Find where the given text appears and provide that cell's center as (x, y) coordinate. 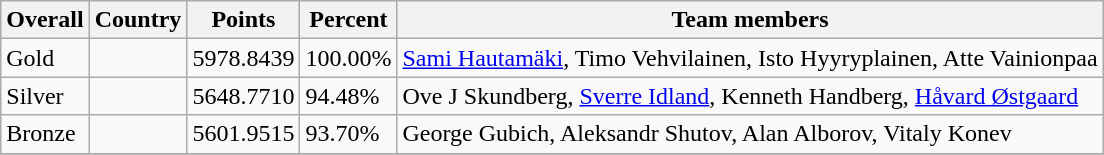
5648.7710 (244, 96)
George Gubich, Aleksandr Shutov, Alan Alborov, Vitaly Konev (750, 134)
Overall (45, 20)
94.48% (348, 96)
Country (138, 20)
Points (244, 20)
5601.9515 (244, 134)
Percent (348, 20)
5978.8439 (244, 58)
Ove J Skundberg, Sverre Idland, Kenneth Handberg, Håvard Østgaard (750, 96)
Team members (750, 20)
Silver (45, 96)
Gold (45, 58)
Sami Hautamäki, Timo Vehvilainen, Isto Hyyryplainen, Atte Vainionpaa (750, 58)
100.00% (348, 58)
93.70% (348, 134)
Bronze (45, 134)
